Scan for the cell matching the given text and deliver its (X, Y) coordinate at center. 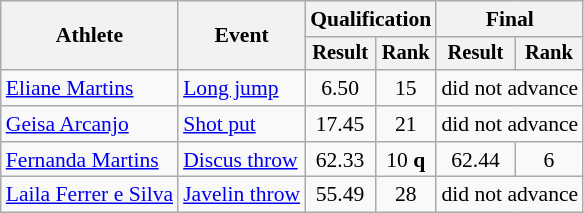
Eliane Martins (90, 88)
Fernanda Martins (90, 160)
28 (406, 195)
Event (242, 36)
21 (406, 124)
6.50 (340, 88)
Final (510, 19)
Laila Ferrer e Silva (90, 195)
62.44 (475, 160)
55.49 (340, 195)
Long jump (242, 88)
Javelin throw (242, 195)
6 (550, 160)
Discus throw (242, 160)
Geisa Arcanjo (90, 124)
Shot put (242, 124)
10 q (406, 160)
Qualification (370, 19)
Athlete (90, 36)
15 (406, 88)
62.33 (340, 160)
17.45 (340, 124)
